Search for the cell housing the specified text and yield its (X, Y) center coordinate. 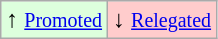
↑ Promoted (54, 20)
↓ Relegated (162, 20)
